Provide the (x, y) coordinate of the cell's center where the given text is located.  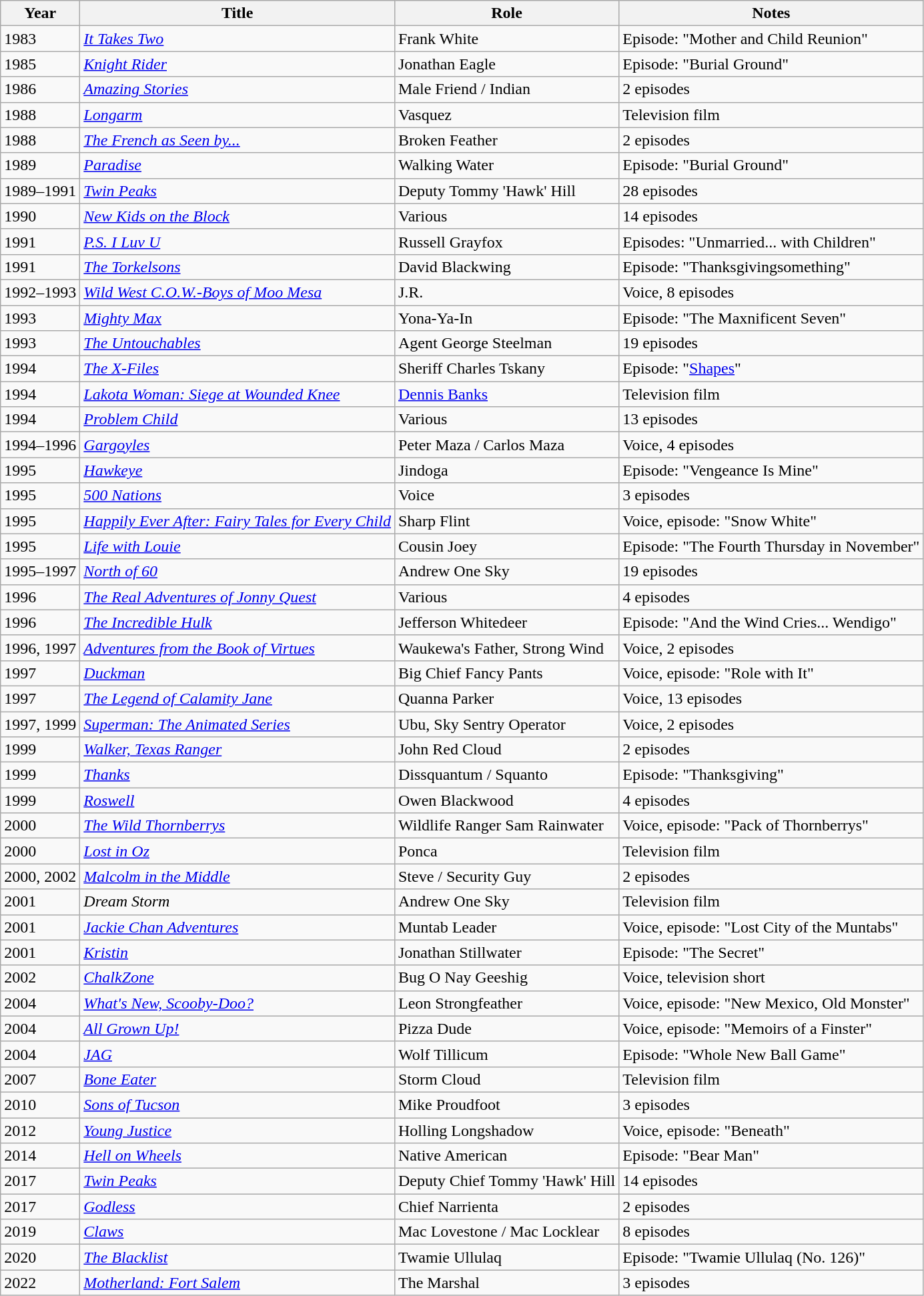
Wolf Tillicum (506, 1054)
Native American (506, 1156)
Voice (506, 496)
2010 (40, 1105)
Steve / Security Guy (506, 876)
Ubu, Sky Sentry Operator (506, 724)
Sons of Tucson (238, 1105)
2002 (40, 978)
Voice, episode: "Beneath" (771, 1131)
Ponca (506, 851)
Episode: "The Maxnificent Seven" (771, 318)
Adventures from the Book of Virtues (238, 648)
Yona-Ya-In (506, 318)
Motherland: Fort Salem (238, 1283)
1983 (40, 39)
Waukewa's Father, Strong Wind (506, 648)
All Grown Up! (238, 1029)
1985 (40, 64)
2014 (40, 1156)
Superman: The Animated Series (238, 724)
Dissquantum / Squanto (506, 775)
Paradise (238, 165)
Episode: "The Fourth Thursday in November" (771, 546)
Duckman (238, 673)
Episode: "Thanksgivingsomething" (771, 267)
Episodes: "Unmarried... with Children" (771, 241)
2019 (40, 1232)
Amazing Stories (238, 89)
Jonathan Stillwater (506, 952)
8 episodes (771, 1232)
Russell Grayfox (506, 241)
Episode: "Thanksgiving" (771, 775)
Voice, episode: "Pack of Thornberrys" (771, 826)
Gargoyles (238, 445)
Happily Ever After: Fairy Tales for Every Child (238, 521)
2012 (40, 1131)
1995–1997 (40, 572)
Sheriff Charles Tskany (506, 369)
Notes (771, 13)
Thanks (238, 775)
Episode: "Mother and Child Reunion" (771, 39)
1994–1996 (40, 445)
Owen Blackwood (506, 800)
The French as Seen by... (238, 140)
Walking Water (506, 165)
Problem Child (238, 420)
Agent George Steelman (506, 344)
Broken Feather (506, 140)
ChalkZone (238, 978)
Sharp Flint (506, 521)
Hawkeye (238, 470)
Voice, episode: "Role with It" (771, 673)
Vasquez (506, 115)
The Real Adventures of Jonny Quest (238, 597)
The Blacklist (238, 1257)
Deputy Tommy 'Hawk' Hill (506, 191)
500 Nations (238, 496)
Male Friend / Indian (506, 89)
P.S. I Luv U (238, 241)
Voice, 4 episodes (771, 445)
28 episodes (771, 191)
2022 (40, 1283)
1989–1991 (40, 191)
Life with Louie (238, 546)
Episode: "Twamie Ullulaq (No. 126)" (771, 1257)
Lost in Oz (238, 851)
The Incredible Hulk (238, 622)
Peter Maza / Carlos Maza (506, 445)
Claws (238, 1232)
The Torkelsons (238, 267)
JAG (238, 1054)
Deputy Chief Tommy 'Hawk' Hill (506, 1181)
Jindoga (506, 470)
Episode: "Vengeance Is Mine" (771, 470)
The Legend of Calamity Jane (238, 698)
Knight Rider (238, 64)
Storm Cloud (506, 1079)
Frank White (506, 39)
Voice, 13 episodes (771, 698)
1990 (40, 216)
Malcolm in the Middle (238, 876)
The X-Files (238, 369)
North of 60 (238, 572)
Mighty Max (238, 318)
Dream Storm (238, 902)
13 episodes (771, 420)
The Wild Thornberrys (238, 826)
Roswell (238, 800)
1989 (40, 165)
Longarm (238, 115)
The Marshal (506, 1283)
Pizza Dude (506, 1029)
1997, 1999 (40, 724)
Jonathan Eagle (506, 64)
John Red Cloud (506, 750)
1992–1993 (40, 292)
What's New, Scooby-Doo? (238, 1003)
Muntab Leader (506, 927)
2000, 2002 (40, 876)
Bug O Nay Geeshig (506, 978)
New Kids on the Block (238, 216)
Year (40, 13)
Wildlife Ranger Sam Rainwater (506, 826)
Cousin Joey (506, 546)
Quanna Parker (506, 698)
Role (506, 13)
Jackie Chan Adventures (238, 927)
1986 (40, 89)
Big Chief Fancy Pants (506, 673)
Mike Proudfoot (506, 1105)
Voice, episode: "Snow White" (771, 521)
1996, 1997 (40, 648)
Holling Longshadow (506, 1131)
The Untouchables (238, 344)
Episode: "And the Wind Cries... Wendigo" (771, 622)
Walker, Texas Ranger (238, 750)
Chief Narrienta (506, 1207)
David Blackwing (506, 267)
Kristin (238, 952)
Voice, episode: "New Mexico, Old Monster" (771, 1003)
Bone Eater (238, 1079)
Voice, episode: "Lost City of the Muntabs" (771, 927)
2007 (40, 1079)
Voice, 8 episodes (771, 292)
It Takes Two (238, 39)
2020 (40, 1257)
Twamie Ullulaq (506, 1257)
Voice, television short (771, 978)
Episode: "Shapes" (771, 369)
Episode: "The Secret" (771, 952)
Dennis Banks (506, 394)
J.R. (506, 292)
Hell on Wheels (238, 1156)
Voice, episode: "Memoirs of a Finster" (771, 1029)
Episode: "Bear Man" (771, 1156)
Young Justice (238, 1131)
Title (238, 13)
Leon Strongfeather (506, 1003)
Episode: "Whole New Ball Game" (771, 1054)
Wild West C.O.W.-Boys of Moo Mesa (238, 292)
Lakota Woman: Siege at Wounded Knee (238, 394)
Jefferson Whitedeer (506, 622)
Mac Lovestone / Mac Locklear (506, 1232)
Godless (238, 1207)
